Return the [x, y] coordinate for the center point of the cell that contains the specified text.  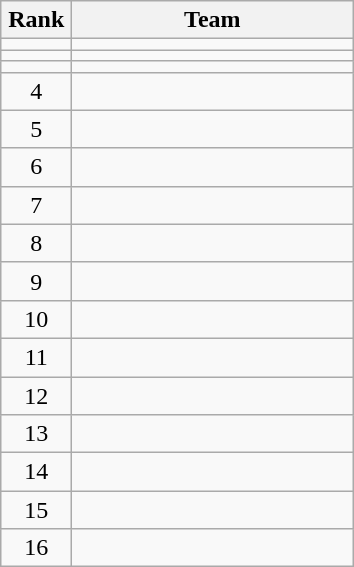
10 [36, 319]
16 [36, 548]
4 [36, 91]
14 [36, 472]
13 [36, 434]
12 [36, 395]
Rank [36, 20]
Team [212, 20]
5 [36, 129]
9 [36, 281]
8 [36, 243]
7 [36, 205]
11 [36, 357]
15 [36, 510]
6 [36, 167]
